Extract the (X, Y) coordinate from the center of the cell holding the provided text.  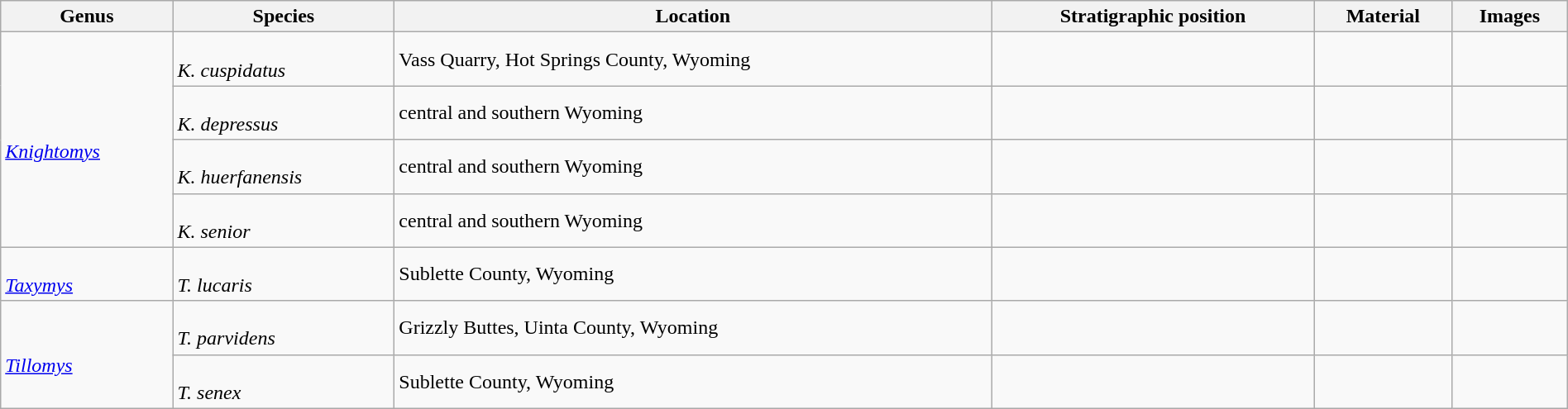
Images (1509, 17)
Genus (87, 17)
T. senex (284, 382)
Tillomys (87, 354)
T. parvidens (284, 327)
Grizzly Buttes, Uinta County, Wyoming (693, 327)
K. cuspidatus (284, 59)
Location (693, 17)
Material (1383, 17)
Knightomys (87, 140)
Species (284, 17)
Stratigraphic position (1153, 17)
Taxymys (87, 274)
K. depressus (284, 112)
Vass Quarry, Hot Springs County, Wyoming (693, 59)
K. huerfanensis (284, 167)
K. senior (284, 220)
T. lucaris (284, 274)
